Search for the cell housing the specified text and yield its [x, y] center coordinate. 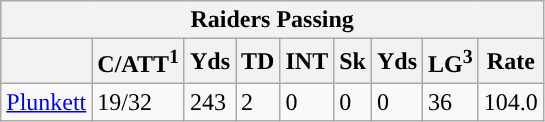
Sk [353, 62]
19/32 [138, 102]
243 [210, 102]
C/ATT1 [138, 62]
Raiders Passing [272, 20]
LG3 [451, 62]
TD [258, 62]
2 [258, 102]
36 [451, 102]
Rate [510, 62]
INT [307, 62]
Plunkett [46, 102]
104.0 [510, 102]
